For the text-containing cell, return its midpoint in (x, y) coordinate format. 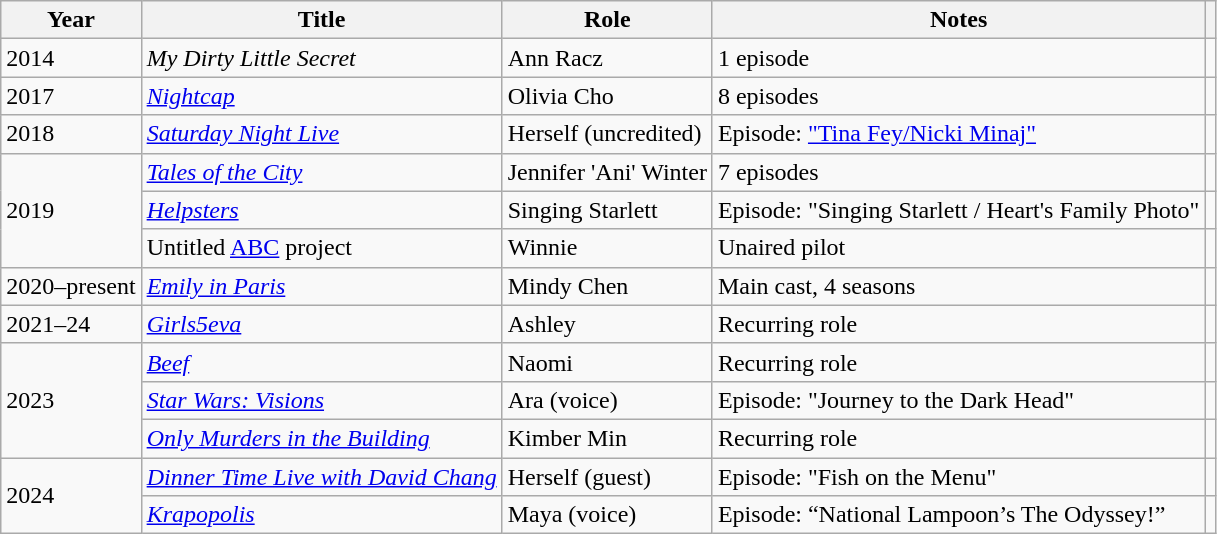
Kimber Min (607, 438)
Ara (voice) (607, 400)
Title (322, 20)
Ann Racz (607, 58)
Episode: “National Lampoon’s The Odyssey!” (958, 515)
Mindy Chen (607, 286)
Maya (voice) (607, 515)
My Dirty Little Secret (322, 58)
Helpsters (322, 210)
Emily in Paris (322, 286)
8 episodes (958, 96)
Ashley (607, 324)
2021–24 (71, 324)
Dinner Time Live with David Chang (322, 477)
Episode: "Fish on the Menu" (958, 477)
2014 (71, 58)
Episode: "Singing Starlett / Heart's Family Photo" (958, 210)
Star Wars: Visions (322, 400)
2023 (71, 400)
2019 (71, 210)
Unaired pilot (958, 248)
Herself (guest) (607, 477)
2020–present (71, 286)
Winnie (607, 248)
Naomi (607, 362)
Herself (uncredited) (607, 134)
Nightcap (322, 96)
1 episode (958, 58)
Girls5eva (322, 324)
Role (607, 20)
2024 (71, 496)
Olivia Cho (607, 96)
Singing Starlett (607, 210)
Untitled ABC project (322, 248)
Krapopolis (322, 515)
Notes (958, 20)
Main cast, 4 seasons (958, 286)
Tales of the City (322, 172)
7 episodes (958, 172)
2017 (71, 96)
Beef (322, 362)
2018 (71, 134)
Year (71, 20)
Episode: "Journey to the Dark Head" (958, 400)
Jennifer 'Ani' Winter (607, 172)
Saturday Night Live (322, 134)
Only Murders in the Building (322, 438)
Episode: "Tina Fey/Nicki Minaj" (958, 134)
